For the text-containing cell, return its midpoint in [X, Y] coordinate format. 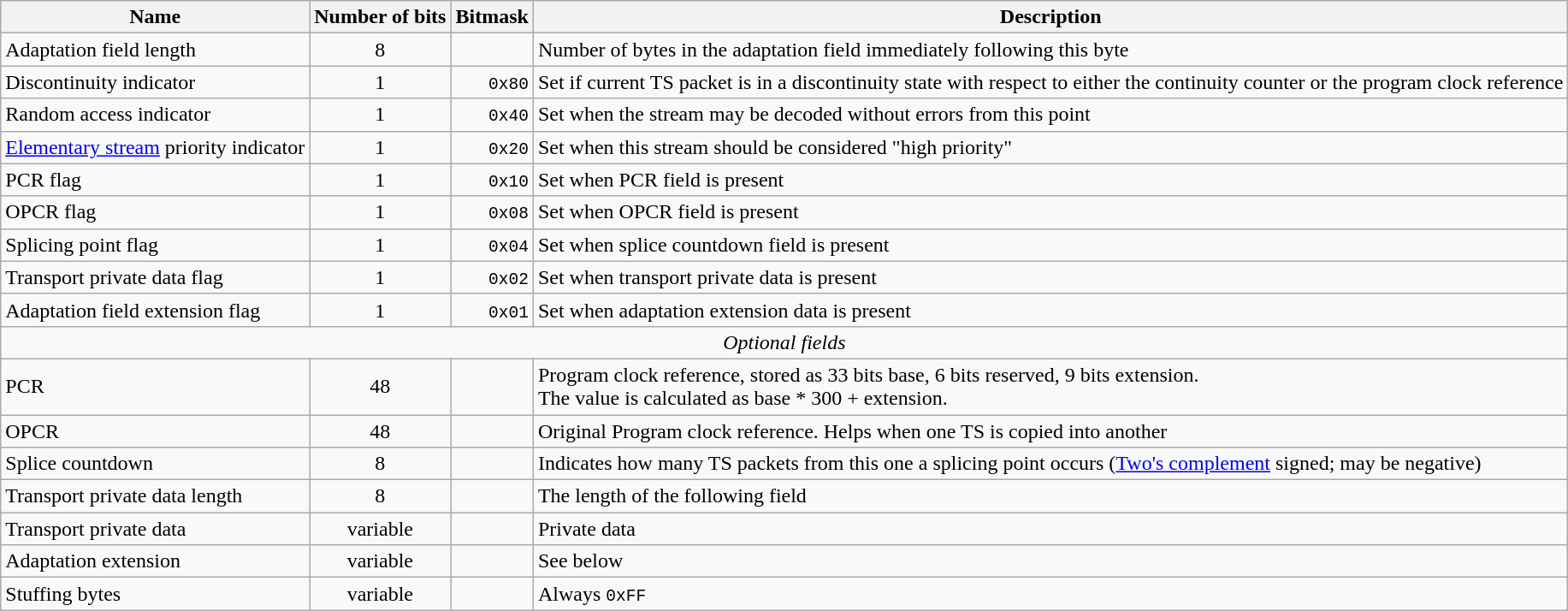
Always 0xFF [1050, 594]
Set when the stream may be decoded without errors from this point [1050, 115]
See below [1050, 561]
OPCR flag [156, 212]
Splice countdown [156, 464]
Random access indicator [156, 115]
Set when OPCR field is present [1050, 212]
0x20 [492, 147]
The length of the following field [1050, 496]
PCR flag [156, 180]
Transport private data [156, 529]
0x08 [492, 212]
Optional fields [784, 342]
Adaptation extension [156, 561]
Set when PCR field is present [1050, 180]
0x10 [492, 180]
Adaptation field length [156, 50]
PCR [156, 387]
OPCR [156, 430]
Number of bits [380, 17]
Set when this stream should be considered "high priority" [1050, 147]
Transport private data flag [156, 277]
Set when adaptation extension data is present [1050, 310]
Name [156, 17]
Number of bytes in the adaptation field immediately following this byte [1050, 50]
Set when splice countdown field is present [1050, 245]
Set when transport private data is present [1050, 277]
Adaptation field extension flag [156, 310]
Indicates how many TS packets from this one a splicing point occurs (Two's complement signed; may be negative) [1050, 464]
Private data [1050, 529]
Transport private data length [156, 496]
Program clock reference, stored as 33 bits base, 6 bits reserved, 9 bits extension.The value is calculated as base * 300 + extension. [1050, 387]
0x40 [492, 115]
Set if current TS packet is in a discontinuity state with respect to either the continuity counter or the program clock reference [1050, 82]
0x80 [492, 82]
0x01 [492, 310]
Discontinuity indicator [156, 82]
0x02 [492, 277]
Bitmask [492, 17]
Stuffing bytes [156, 594]
Description [1050, 17]
Splicing point flag [156, 245]
0x04 [492, 245]
Elementary stream priority indicator [156, 147]
Original Program clock reference. Helps when one TS is copied into another [1050, 430]
